Detect which cell encompasses the target text, then output its [X, Y] center coordinate. 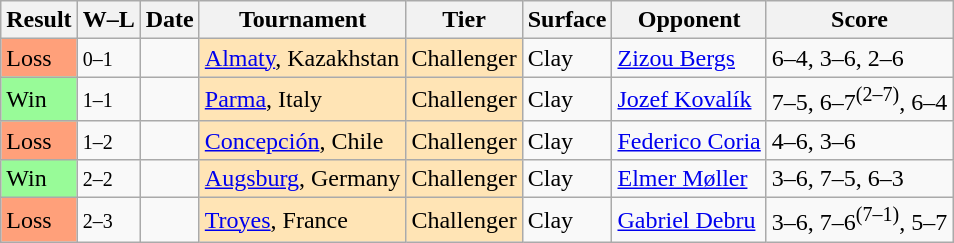
0–1 [108, 58]
6–4, 3–6, 2–6 [859, 58]
Troyes, France [302, 220]
Zizou Bergs [689, 58]
2–3 [108, 220]
Parma, Italy [302, 100]
Federico Coria [689, 140]
Opponent [689, 20]
Result [39, 20]
3–6, 7–5, 6–3 [859, 178]
7–5, 6–7(2–7), 6–4 [859, 100]
Score [859, 20]
4–6, 3–6 [859, 140]
Tournament [302, 20]
2–2 [108, 178]
Tier [464, 20]
Surface [567, 20]
W–L [108, 20]
3–6, 7–6(7–1), 5–7 [859, 220]
Concepción, Chile [302, 140]
Almaty, Kazakhstan [302, 58]
1–2 [108, 140]
1–1 [108, 100]
Jozef Kovalík [689, 100]
Elmer Møller [689, 178]
Augsburg, Germany [302, 178]
Gabriel Debru [689, 220]
Date [170, 20]
